Return (X, Y) of the center of cell containing provided text 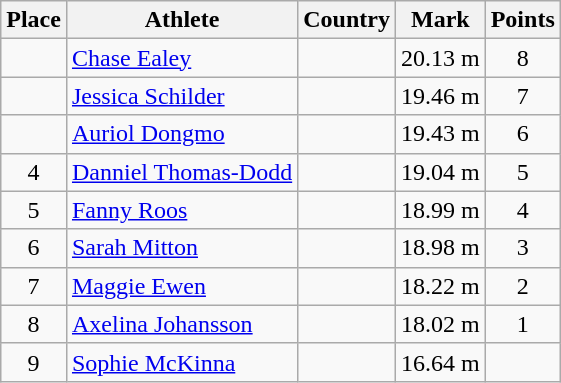
Jessica Schilder (182, 96)
Maggie Ewen (182, 286)
Axelina Johansson (182, 324)
18.02 m (440, 324)
Fanny Roos (182, 210)
Sarah Mitton (182, 248)
16.64 m (440, 362)
1 (522, 324)
19.46 m (440, 96)
Place (34, 20)
18.99 m (440, 210)
3 (522, 248)
19.43 m (440, 134)
2 (522, 286)
19.04 m (440, 172)
Athlete (182, 20)
Auriol Dongmo (182, 134)
Chase Ealey (182, 58)
Sophie McKinna (182, 362)
9 (34, 362)
Danniel Thomas-Dodd (182, 172)
18.98 m (440, 248)
20.13 m (440, 58)
Mark (440, 20)
Country (347, 20)
18.22 m (440, 286)
Points (522, 20)
